Scan for the cell matching the given text and deliver its [x, y] coordinate at center. 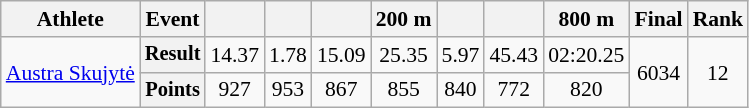
14.37 [234, 55]
800 m [586, 19]
12 [718, 72]
6034 [658, 72]
1.78 [288, 55]
Result [173, 55]
Final [658, 19]
867 [342, 90]
Event [173, 19]
953 [288, 90]
772 [514, 90]
5.97 [461, 55]
Rank [718, 19]
855 [404, 90]
200 m [404, 19]
15.09 [342, 55]
Points [173, 90]
45.43 [514, 55]
820 [586, 90]
927 [234, 90]
25.35 [404, 55]
840 [461, 90]
02:20.25 [586, 55]
Austra Skujytė [70, 72]
Athlete [70, 19]
